Search for the cell housing the specified text and yield its (x, y) center coordinate. 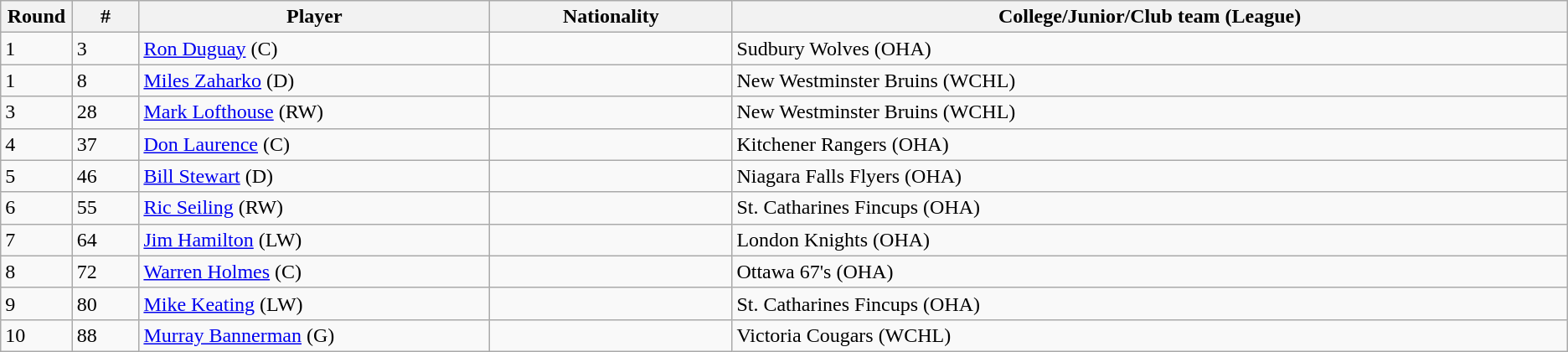
Ric Seiling (RW) (315, 208)
London Knights (OHA) (1149, 240)
Sudbury Wolves (OHA) (1149, 49)
5 (37, 176)
College/Junior/Club team (League) (1149, 17)
Don Laurence (C) (315, 144)
Warren Holmes (C) (315, 272)
28 (106, 112)
Round (37, 17)
Niagara Falls Flyers (OHA) (1149, 176)
Nationality (611, 17)
6 (37, 208)
Ottawa 67's (OHA) (1149, 272)
55 (106, 208)
Mark Lofthouse (RW) (315, 112)
72 (106, 272)
46 (106, 176)
4 (37, 144)
7 (37, 240)
Bill Stewart (D) (315, 176)
64 (106, 240)
Ron Duguay (C) (315, 49)
37 (106, 144)
Jim Hamilton (LW) (315, 240)
10 (37, 335)
Victoria Cougars (WCHL) (1149, 335)
80 (106, 303)
Murray Bannerman (G) (315, 335)
# (106, 17)
Kitchener Rangers (OHA) (1149, 144)
Miles Zaharko (D) (315, 80)
Player (315, 17)
88 (106, 335)
9 (37, 303)
Mike Keating (LW) (315, 303)
